Locate the cell with the specified text and output its (X, Y) center coordinate. 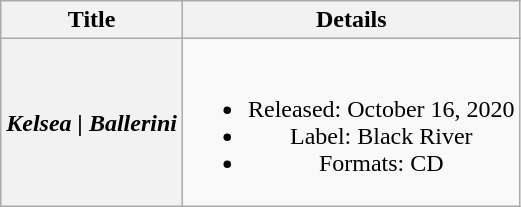
Details (351, 20)
Released: October 16, 2020Label: Black RiverFormats: CD (351, 122)
Kelsea | Ballerini (92, 122)
Title (92, 20)
